Scan for the cell matching the given text and deliver its [x, y] coordinate at center. 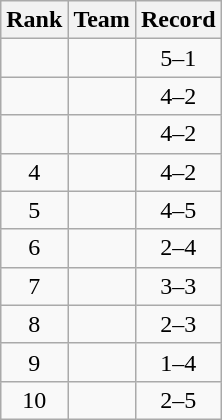
3–3 [178, 286]
1–4 [178, 362]
Team [102, 20]
Rank [34, 20]
5–1 [178, 58]
5 [34, 210]
6 [34, 248]
9 [34, 362]
4–5 [178, 210]
Record [178, 20]
2–4 [178, 248]
4 [34, 172]
10 [34, 400]
2–5 [178, 400]
8 [34, 324]
7 [34, 286]
2–3 [178, 324]
